Scan for the cell matching the given text and deliver its (x, y) coordinate at center. 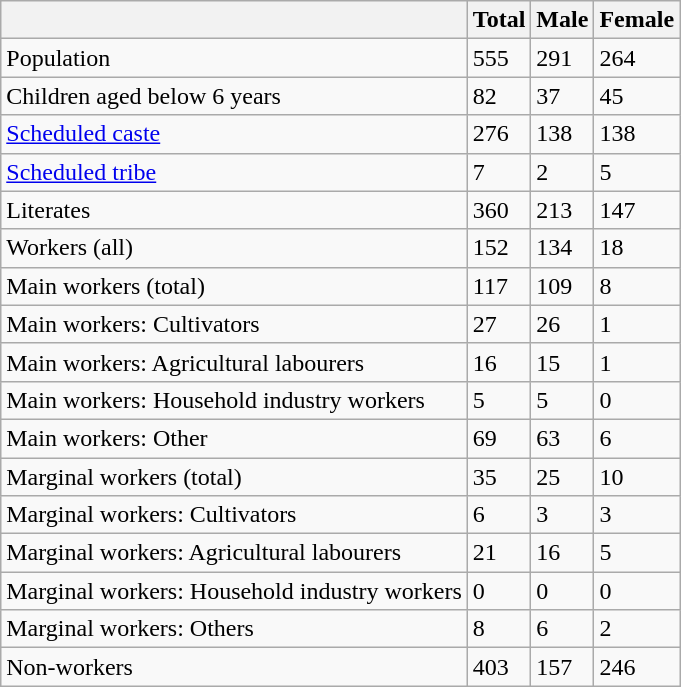
45 (637, 96)
134 (562, 248)
152 (499, 248)
Non-workers (234, 667)
Marginal workers: Cultivators (234, 515)
109 (562, 286)
18 (637, 248)
Main workers (total) (234, 286)
403 (499, 667)
Main workers: Agricultural labourers (234, 362)
37 (562, 96)
Marginal workers: Household industry workers (234, 591)
213 (562, 210)
360 (499, 210)
15 (562, 362)
291 (562, 58)
35 (499, 477)
147 (637, 210)
Main workers: Other (234, 438)
Marginal workers (total) (234, 477)
264 (637, 58)
555 (499, 58)
Male (562, 20)
7 (499, 172)
Marginal workers: Others (234, 629)
26 (562, 324)
246 (637, 667)
157 (562, 667)
Scheduled tribe (234, 172)
Female (637, 20)
117 (499, 286)
276 (499, 134)
63 (562, 438)
25 (562, 477)
Workers (all) (234, 248)
Population (234, 58)
Literates (234, 210)
Main workers: Household industry workers (234, 400)
Main workers: Cultivators (234, 324)
Marginal workers: Agricultural labourers (234, 553)
27 (499, 324)
Children aged below 6 years (234, 96)
Total (499, 20)
10 (637, 477)
21 (499, 553)
Scheduled caste (234, 134)
69 (499, 438)
82 (499, 96)
